Detect which cell encompasses the target text, then output its [X, Y] center coordinate. 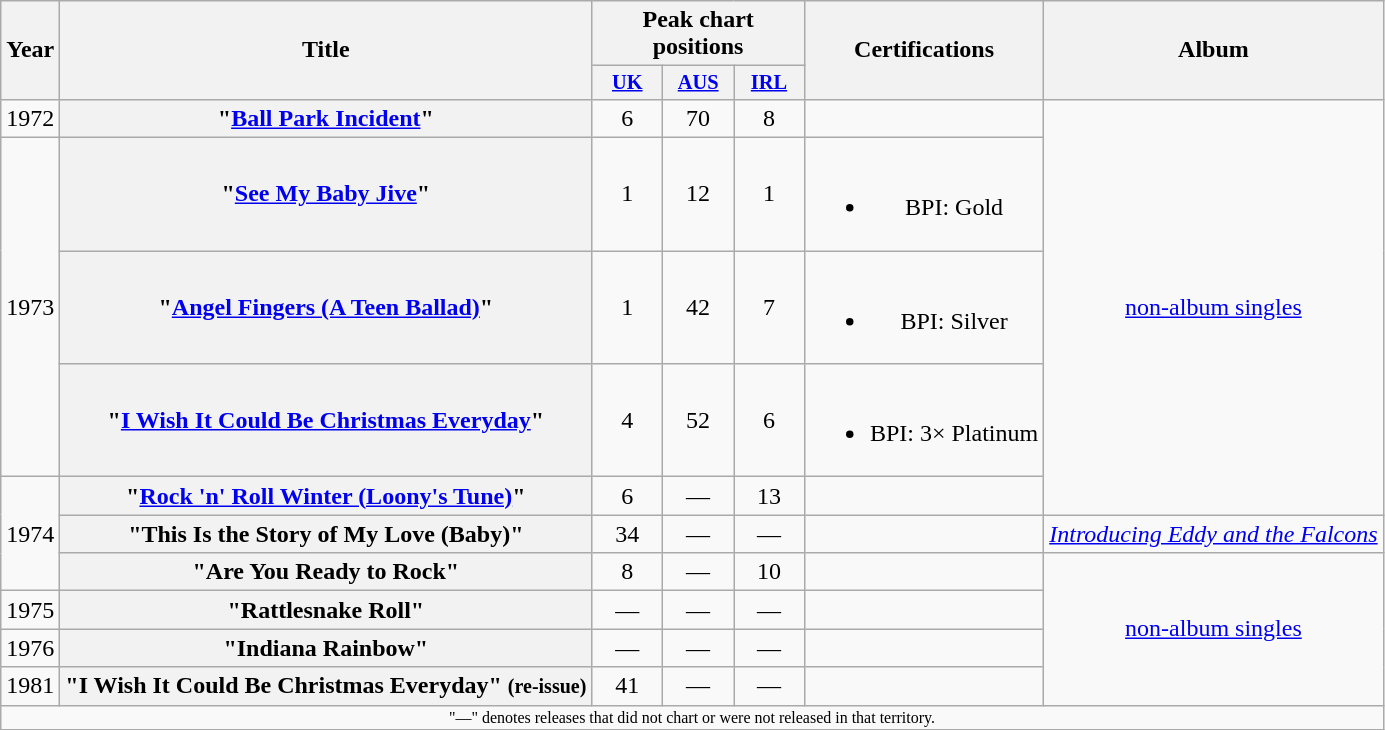
1972 [30, 118]
"See My Baby Jive" [326, 194]
"Are You Ready to Rock" [326, 572]
42 [698, 308]
41 [628, 686]
1975 [30, 610]
BPI: Silver [924, 308]
4 [628, 420]
10 [770, 572]
Album [1214, 50]
Peak chart positions [698, 34]
1976 [30, 648]
"Ball Park Incident" [326, 118]
Introducing Eddy and the Falcons [1214, 534]
"Indiana Rainbow" [326, 648]
BPI: 3× Platinum [924, 420]
"Rock 'n' Roll Winter (Loony's Tune)" [326, 496]
12 [698, 194]
13 [770, 496]
1981 [30, 686]
70 [698, 118]
BPI: Gold [924, 194]
1974 [30, 534]
Year [30, 50]
"Rattlesnake Roll" [326, 610]
7 [770, 308]
AUS [698, 83]
UK [628, 83]
"I Wish It Could Be Christmas Everyday" (re-issue) [326, 686]
"This Is the Story of My Love (Baby)" [326, 534]
"I Wish It Could Be Christmas Everyday" [326, 420]
"Angel Fingers (A Teen Ballad)" [326, 308]
"—" denotes releases that did not chart or were not released in that territory. [692, 717]
1973 [30, 308]
34 [628, 534]
Title [326, 50]
52 [698, 420]
Certifications [924, 50]
IRL [770, 83]
